Detect which cell encompasses the target text, then output its [x, y] center coordinate. 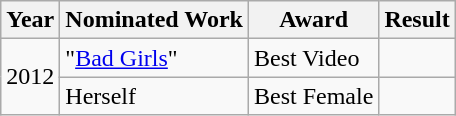
Award [313, 20]
2012 [30, 77]
Best Video [313, 58]
Herself [154, 96]
"Bad Girls" [154, 58]
Year [30, 20]
Best Female [313, 96]
Nominated Work [154, 20]
Result [417, 20]
